Capture the cell that displays the provided text and extract its (X, Y) central coordinate. 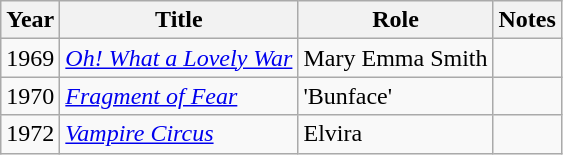
Oh! What a Lovely War (179, 58)
Vampire Circus (179, 134)
Notes (527, 20)
'Bunface' (396, 96)
Title (179, 20)
Year (30, 20)
Elvira (396, 134)
Role (396, 20)
1970 (30, 96)
1969 (30, 58)
Fragment of Fear (179, 96)
1972 (30, 134)
Mary Emma Smith (396, 58)
